Provide the [X, Y] coordinate of the cell's center where the given text is located.  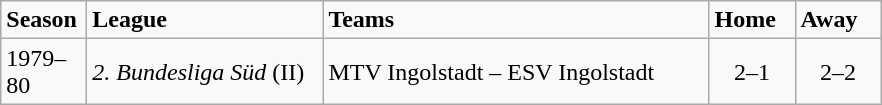
MTV Ingolstadt – ESV Ingolstadt [516, 72]
2–1 [752, 72]
2. Bundesliga Süd (II) [205, 72]
2–2 [838, 72]
1979–80 [44, 72]
Teams [516, 20]
Season [44, 20]
Home [752, 20]
Away [838, 20]
League [205, 20]
